Pinpoint the cell where the given text exists, returning its (x, y) midpoint coordinate. 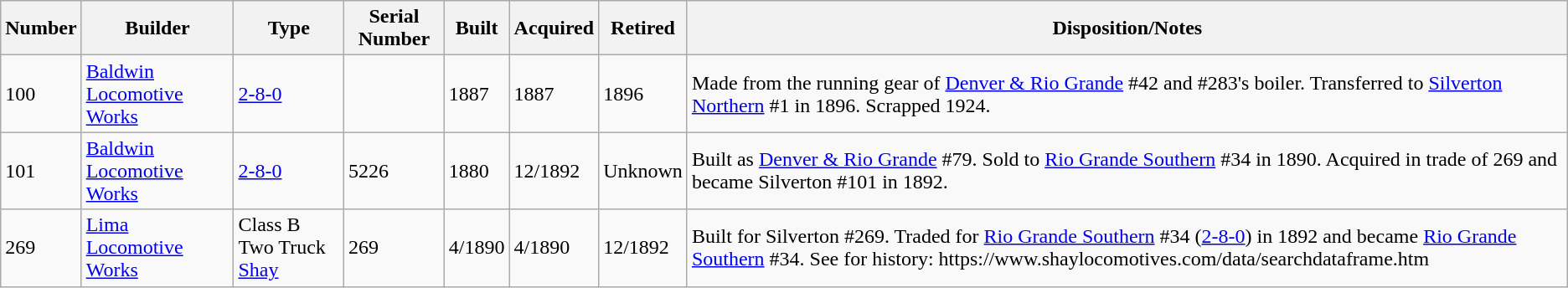
101 (41, 171)
Class B Two Truck Shay (289, 248)
Built as Denver & Rio Grande #79. Sold to Rio Grande Southern #34 in 1890. Acquired in trade of 269 and became Silverton #101 in 1892. (1127, 171)
Type (289, 28)
Disposition/Notes (1127, 28)
Number (41, 28)
Builder (157, 28)
1896 (643, 94)
Lima Locomotive Works (157, 248)
Serial Number (395, 28)
Built (477, 28)
100 (41, 94)
Unknown (643, 171)
Acquired (554, 28)
Made from the running gear of Denver & Rio Grande #42 and #283's boiler. Transferred to Silverton Northern #1 in 1896. Scrapped 1924. (1127, 94)
5226 (395, 171)
1880 (477, 171)
Retired (643, 28)
